For the text-containing cell, return its midpoint in (x, y) coordinate format. 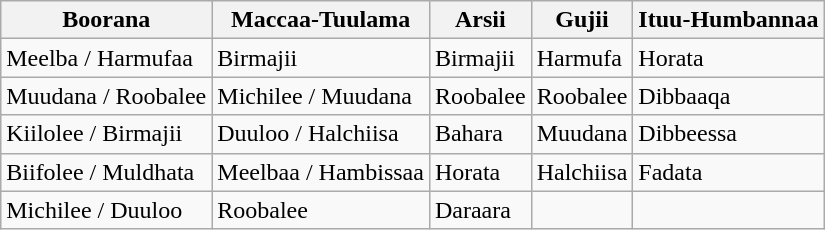
Muudana / Roobalee (106, 96)
Fadata (728, 172)
Dibbaaqa (728, 96)
Michilee / Muudana (321, 96)
Harmufa (582, 58)
Maccaa-Tuulama (321, 20)
Arsii (480, 20)
Kiilolee / Birmajii (106, 134)
Muudana (582, 134)
Biifolee / Muldhata (106, 172)
Halchiisa (582, 172)
Meelbaa / Hambissaa (321, 172)
Gujii (582, 20)
Ituu-Humbannaa (728, 20)
Michilee / Duuloo (106, 210)
Daraara (480, 210)
Duuloo / Halchiisa (321, 134)
Boorana (106, 20)
Dibbeessa (728, 134)
Meelba / Harmufaa (106, 58)
Bahara (480, 134)
